Scan for the cell matching the given text and deliver its [x, y] coordinate at center. 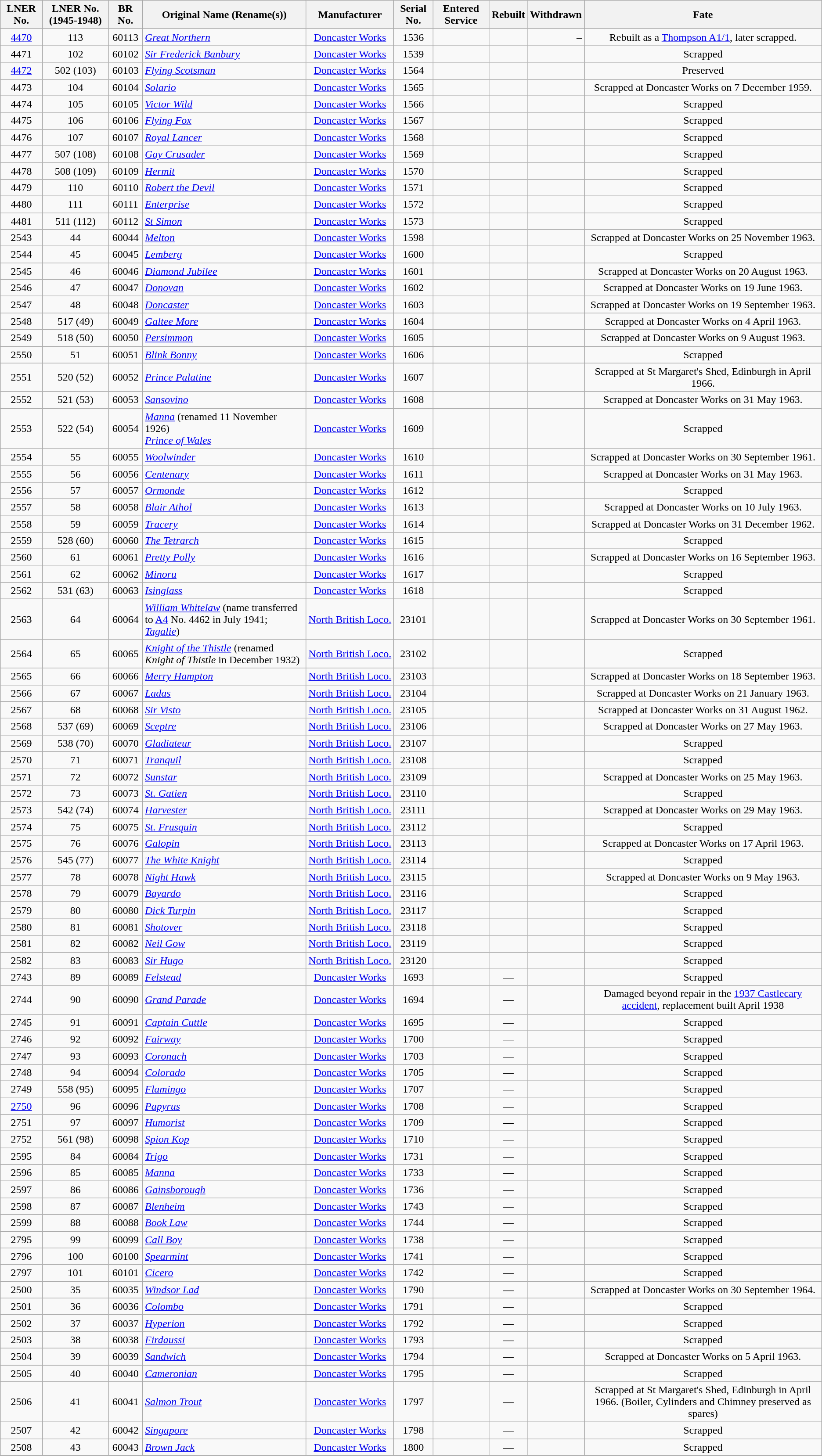
73 [76, 793]
4479 [22, 187]
4471 [22, 54]
2572 [22, 793]
Felstead [224, 977]
92 [76, 1039]
55 [76, 457]
Damaged beyond repair in the 1937 Castlecary accident, replacement built April 1938 [703, 1000]
46 [76, 271]
Preserved [703, 71]
2549 [22, 338]
60096 [126, 1106]
2747 [22, 1056]
23102 [414, 654]
507 (108) [76, 154]
Scrapped at Doncaster Works on 27 May 1963. [703, 726]
Singapore [224, 1431]
528 (60) [76, 541]
Night Hawk [224, 877]
62 [76, 574]
1795 [414, 1373]
60107 [126, 137]
Solario [224, 87]
Scrapped at Doncaster Works on 21 January 1963. [703, 693]
Shotover [224, 927]
60058 [126, 507]
Donovan [224, 288]
Manufacturer [350, 15]
60038 [126, 1340]
1598 [414, 238]
537 (69) [76, 726]
Ormonde [224, 490]
60042 [126, 1431]
23116 [414, 894]
101 [76, 1273]
60035 [126, 1290]
Blink Bonny [224, 355]
1617 [414, 574]
1614 [414, 524]
545 (77) [76, 860]
60049 [126, 321]
80 [76, 910]
Brown Jack [224, 1447]
86 [76, 1190]
4476 [22, 137]
4470 [22, 37]
4473 [22, 87]
Prince Palatine [224, 377]
1693 [414, 977]
60091 [126, 1022]
2750 [22, 1106]
67 [76, 693]
2748 [22, 1072]
23113 [414, 844]
1539 [414, 54]
4477 [22, 154]
2598 [22, 1206]
60105 [126, 104]
60113 [126, 37]
1608 [414, 400]
59 [76, 524]
531 (63) [76, 591]
83 [76, 960]
2743 [22, 977]
Victor Wild [224, 104]
The Tetrarch [224, 541]
2567 [22, 710]
60082 [126, 944]
60046 [126, 271]
Neil Gow [224, 944]
60104 [126, 87]
60050 [126, 338]
23114 [414, 860]
Minoru [224, 574]
1741 [414, 1256]
2579 [22, 910]
2751 [22, 1123]
Papyrus [224, 1106]
89 [76, 977]
1568 [414, 137]
60040 [126, 1373]
23112 [414, 827]
Flamingo [224, 1089]
2543 [22, 238]
23118 [414, 927]
79 [76, 894]
60084 [126, 1156]
Tracery [224, 524]
2557 [22, 507]
60078 [126, 877]
511 (112) [76, 221]
Persimmon [224, 338]
1700 [414, 1039]
2551 [22, 377]
113 [76, 37]
LNER No. [22, 15]
1612 [414, 490]
Scrapped at Doncaster Works on 30 September 1964. [703, 1290]
St. Frusquin [224, 827]
43 [76, 1447]
1564 [414, 71]
Harvester [224, 810]
Scrapped at Doncaster Works on 17 April 1963. [703, 844]
97 [76, 1123]
44 [76, 238]
2556 [22, 490]
Melton [224, 238]
60098 [126, 1140]
23104 [414, 693]
1615 [414, 541]
Scrapped at Doncaster Works on 31 December 1962. [703, 524]
1790 [414, 1290]
60070 [126, 743]
60093 [126, 1056]
1793 [414, 1340]
60069 [126, 726]
1791 [414, 1306]
1603 [414, 305]
2797 [22, 1273]
Royal Lancer [224, 137]
60109 [126, 171]
60086 [126, 1190]
1572 [414, 204]
60067 [126, 693]
2508 [22, 1447]
2547 [22, 305]
2564 [22, 654]
Knight of the Thistle (renamed Knight of Thistle in December 1932) [224, 654]
Scrapped at Doncaster Works on 10 July 1963. [703, 507]
60047 [126, 288]
Blair Athol [224, 507]
520 (52) [76, 377]
48 [76, 305]
1797 [414, 1402]
60088 [126, 1223]
1731 [414, 1156]
60097 [126, 1123]
60039 [126, 1356]
Sir Visto [224, 710]
36 [76, 1306]
72 [76, 777]
60065 [126, 654]
Humorist [224, 1123]
Scrapped at Doncaster Works on 20 August 1963. [703, 271]
Isinglass [224, 591]
The White Knight [224, 860]
2749 [22, 1089]
Manna (renamed 11 November 1926)Prince of Wales [224, 428]
4478 [22, 171]
91 [76, 1022]
1738 [414, 1240]
1566 [414, 104]
1733 [414, 1173]
1800 [414, 1447]
45 [76, 255]
542 (74) [76, 810]
St Simon [224, 221]
60060 [126, 541]
84 [76, 1156]
102 [76, 54]
23106 [414, 726]
23109 [414, 777]
2559 [22, 541]
60090 [126, 1000]
Hermit [224, 171]
Cicero [224, 1273]
60077 [126, 860]
40 [76, 1373]
Colombo [224, 1306]
4480 [22, 204]
60106 [126, 121]
Windsor Lad [224, 1290]
57 [76, 490]
Centenary [224, 474]
2506 [22, 1402]
1567 [414, 121]
Pretty Polly [224, 557]
39 [76, 1356]
Scrapped at Doncaster Works on 7 December 1959. [703, 87]
2501 [22, 1306]
60057 [126, 490]
23105 [414, 710]
2555 [22, 474]
94 [76, 1072]
1536 [414, 37]
Serial No. [414, 15]
99 [76, 1240]
Galopin [224, 844]
60052 [126, 377]
1618 [414, 591]
60037 [126, 1323]
Gainsborough [224, 1190]
Rebuilt as a Thompson A1/1, later scrapped. [703, 37]
2507 [22, 1431]
1609 [414, 428]
1710 [414, 1140]
60085 [126, 1173]
2546 [22, 288]
88 [76, 1223]
2582 [22, 960]
61 [76, 557]
Scrapped at Doncaster Works on 25 November 1963. [703, 238]
71 [76, 760]
Enterprise [224, 204]
23110 [414, 793]
60048 [126, 305]
Spion Kop [224, 1140]
1565 [414, 87]
65 [76, 654]
Scrapped at Doncaster Works on 9 May 1963. [703, 877]
2562 [22, 591]
517 (49) [76, 321]
60076 [126, 844]
60108 [126, 154]
1742 [414, 1273]
2580 [22, 927]
Gay Crusader [224, 154]
Doncaster [224, 305]
1604 [414, 321]
2573 [22, 810]
23119 [414, 944]
81 [76, 927]
Scrapped at Doncaster Works on 25 May 1963. [703, 777]
Flying Fox [224, 121]
521 (53) [76, 400]
60080 [126, 910]
60089 [126, 977]
2577 [22, 877]
2552 [22, 400]
60064 [126, 619]
1607 [414, 377]
Ladas [224, 693]
Merry Hampton [224, 676]
Coronach [224, 1056]
1792 [414, 1323]
2599 [22, 1223]
Entered Service [461, 15]
1601 [414, 271]
35 [76, 1290]
LNER No. (1945-1948) [76, 15]
104 [76, 87]
4475 [22, 121]
1794 [414, 1356]
64 [76, 619]
Tranquil [224, 760]
2544 [22, 255]
51 [76, 355]
60083 [126, 960]
23101 [414, 619]
60072 [126, 777]
60055 [126, 457]
60079 [126, 894]
2575 [22, 844]
60102 [126, 54]
2570 [22, 760]
Sceptre [224, 726]
2545 [22, 271]
90 [76, 1000]
Sansovino [224, 400]
1571 [414, 187]
1573 [414, 221]
60045 [126, 255]
96 [76, 1106]
William Whitelaw (name transferred to A4 No. 4462 in July 1941;Tagalie) [224, 619]
106 [76, 121]
Original Name (Rename(s)) [224, 15]
2563 [22, 619]
2581 [22, 944]
2745 [22, 1022]
60056 [126, 474]
Scrapped at Doncaster Works on 4 April 1963. [703, 321]
1600 [414, 255]
Fairway [224, 1039]
BR No. [126, 15]
4474 [22, 104]
2554 [22, 457]
Hyperion [224, 1323]
1605 [414, 338]
68 [76, 710]
78 [76, 877]
Scrapped at Doncaster Works on 9 August 1963. [703, 338]
111 [76, 204]
60073 [126, 793]
Salmon Trout [224, 1402]
47 [76, 288]
60100 [126, 1256]
1798 [414, 1431]
1694 [414, 1000]
2596 [22, 1173]
502 (103) [76, 71]
23103 [414, 676]
2576 [22, 860]
2505 [22, 1373]
76 [76, 844]
2595 [22, 1156]
60092 [126, 1039]
St. Gatien [224, 793]
60074 [126, 810]
100 [76, 1256]
561 (98) [76, 1140]
60081 [126, 927]
538 (70) [76, 743]
60066 [126, 676]
1570 [414, 171]
110 [76, 187]
1611 [414, 474]
60111 [126, 204]
23111 [414, 810]
1744 [414, 1223]
2560 [22, 557]
60071 [126, 760]
2795 [22, 1240]
Scrapped at Doncaster Works on 19 June 1963. [703, 288]
Blenheim [224, 1206]
56 [76, 474]
1709 [414, 1123]
105 [76, 104]
60110 [126, 187]
60094 [126, 1072]
2504 [22, 1356]
Diamond Jubilee [224, 271]
Cameronian [224, 1373]
60103 [126, 71]
Scrapped at Doncaster Works on 19 September 1963. [703, 305]
60041 [126, 1402]
2569 [22, 743]
4472 [22, 71]
– [556, 37]
Scrapped at Doncaster Works on 29 May 1963. [703, 810]
1616 [414, 557]
508 (109) [76, 171]
1602 [414, 288]
1613 [414, 507]
60044 [126, 238]
23120 [414, 960]
60099 [126, 1240]
60053 [126, 400]
Withdrawn [556, 15]
2565 [22, 676]
Sir Frederick Banbury [224, 54]
Sunstar [224, 777]
58 [76, 507]
Flying Scotsman [224, 71]
Firdaussi [224, 1340]
Dick Turpin [224, 910]
Rebuilt [508, 15]
1606 [414, 355]
60068 [126, 710]
Manna [224, 1173]
Lemberg [224, 255]
60112 [126, 221]
1703 [414, 1056]
2574 [22, 827]
60059 [126, 524]
37 [76, 1323]
Trigo [224, 1156]
60087 [126, 1206]
1569 [414, 154]
42 [76, 1431]
Galtee More [224, 321]
Scrapped at St Margaret's Shed, Edinburgh in April 1966. (Boiler, Cylinders and Chimney preserved as spares) [703, 1402]
60054 [126, 428]
Scrapped at Doncaster Works on 31 August 1962. [703, 710]
2553 [22, 428]
2568 [22, 726]
60062 [126, 574]
1736 [414, 1190]
4481 [22, 221]
Sir Hugo [224, 960]
82 [76, 944]
75 [76, 827]
2500 [22, 1290]
60095 [126, 1089]
2548 [22, 321]
66 [76, 676]
1707 [414, 1089]
1708 [414, 1106]
93 [76, 1056]
60036 [126, 1306]
1705 [414, 1072]
60043 [126, 1447]
60075 [126, 827]
60061 [126, 557]
2597 [22, 1190]
Spearmint [224, 1256]
23107 [414, 743]
60101 [126, 1273]
23108 [414, 760]
Scrapped at Doncaster Works on 16 September 1963. [703, 557]
Fate [703, 15]
87 [76, 1206]
Gladiateur [224, 743]
60063 [126, 591]
107 [76, 137]
2503 [22, 1340]
85 [76, 1173]
Scrapped at Doncaster Works on 5 April 1963. [703, 1356]
522 (54) [76, 428]
Call Boy [224, 1240]
Book Law [224, 1223]
2558 [22, 524]
2566 [22, 693]
2571 [22, 777]
558 (95) [76, 1089]
518 (50) [76, 338]
2550 [22, 355]
Bayardo [224, 894]
38 [76, 1340]
1743 [414, 1206]
23117 [414, 910]
Woolwinder [224, 457]
Robert the Devil [224, 187]
41 [76, 1402]
2502 [22, 1323]
2752 [22, 1140]
2796 [22, 1256]
2561 [22, 574]
2744 [22, 1000]
Great Northern [224, 37]
60051 [126, 355]
2746 [22, 1039]
1610 [414, 457]
Grand Parade [224, 1000]
Captain Cuttle [224, 1022]
Scrapped at St Margaret's Shed, Edinburgh in April 1966. [703, 377]
2578 [22, 894]
23115 [414, 877]
Sandwich [224, 1356]
Scrapped at Doncaster Works on 18 September 1963. [703, 676]
1695 [414, 1022]
Colorado [224, 1072]
